From the cell containing the given text, extract its center point as [x, y] coordinate. 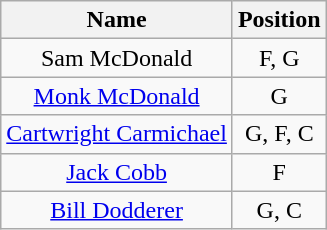
F, G [279, 58]
G [279, 96]
Name [117, 20]
Cartwright Carmichael [117, 134]
F [279, 172]
Bill Dodderer [117, 210]
Position [279, 20]
Jack Cobb [117, 172]
G, F, C [279, 134]
Monk McDonald [117, 96]
G, C [279, 210]
Sam McDonald [117, 58]
